For the text-containing cell, return its midpoint in [X, Y] coordinate format. 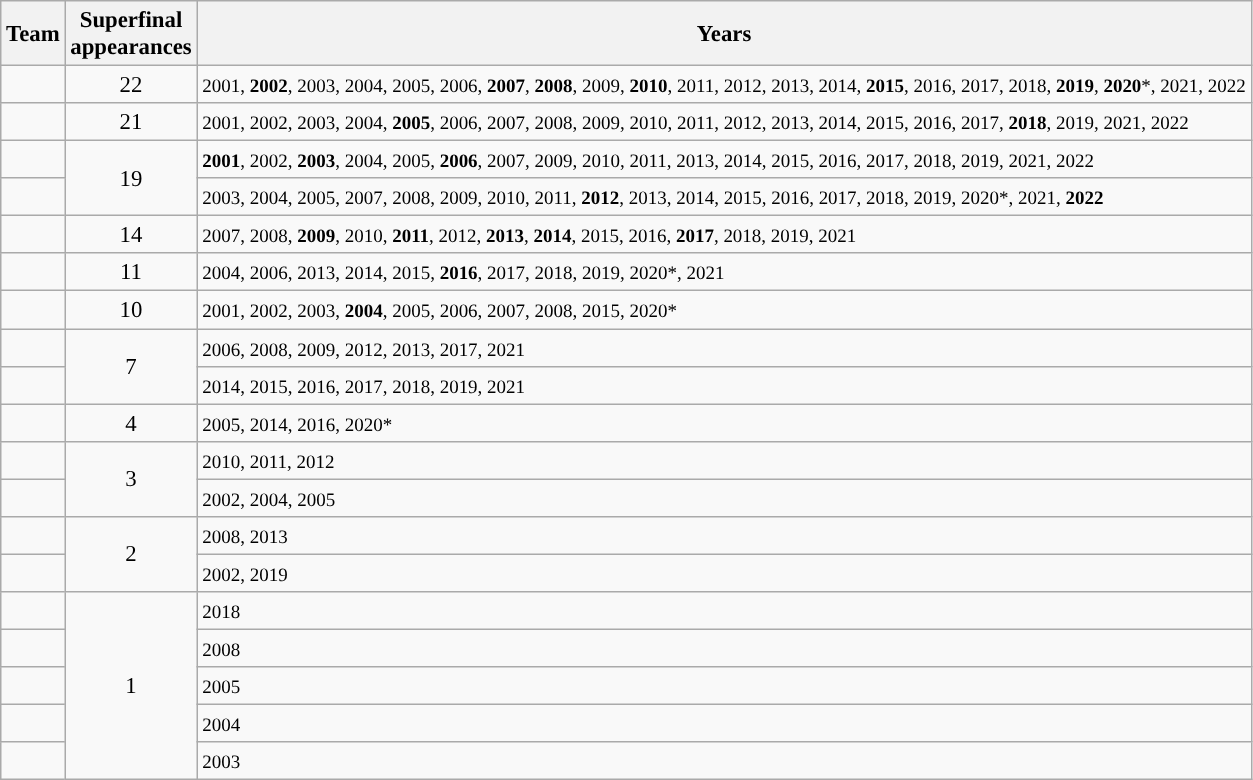
2004 [724, 724]
2001, 2002, 2003, 2004, 2005, 2006, 2007, 2009, 2010, 2011, 2013, 2014, 2015, 2016, 2017, 2018, 2019, 2021, 2022 [724, 160]
2002, 2004, 2005 [724, 498]
10 [131, 310]
3 [131, 478]
1 [131, 686]
2018 [724, 611]
2002, 2019 [724, 573]
2 [131, 554]
2001, 2002, 2003, 2004, 2005, 2006, 2007, 2008, 2015, 2020* [724, 310]
Years [724, 34]
2003, 2004, 2005, 2007, 2008, 2009, 2010, 2011, 2012, 2013, 2014, 2015, 2016, 2017, 2018, 2019, 2020*, 2021, 2022 [724, 197]
21 [131, 122]
14 [131, 235]
2008, 2013 [724, 536]
2007, 2008, 2009, 2010, 2011, 2012, 2013, 2014, 2015, 2016, 2017, 2018, 2019, 2021 [724, 235]
2010, 2011, 2012 [724, 460]
22 [131, 85]
2001, 2002, 2003, 2004, 2005, 2006, 2007, 2008, 2009, 2010, 2011, 2012, 2013, 2014, 2015, 2016, 2017, 2018, 2019, 2021, 2022 [724, 122]
11 [131, 273]
Superfinalappearances [131, 34]
7 [131, 366]
2006, 2008, 2009, 2012, 2013, 2017, 2021 [724, 348]
2003 [724, 761]
2004, 2006, 2013, 2014, 2015, 2016, 2017, 2018, 2019, 2020*, 2021 [724, 273]
2005, 2014, 2016, 2020* [724, 423]
4 [131, 423]
2005 [724, 686]
2008 [724, 648]
19 [131, 178]
Team [33, 34]
2001, 2002, 2003, 2004, 2005, 2006, 2007, 2008, 2009, 2010, 2011, 2012, 2013, 2014, 2015, 2016, 2017, 2018, 2019, 2020*, 2021, 2022 [724, 85]
2014, 2015, 2016, 2017, 2018, 2019, 2021 [724, 385]
